Return the [X, Y] coordinate for the center point of the cell that contains the specified text.  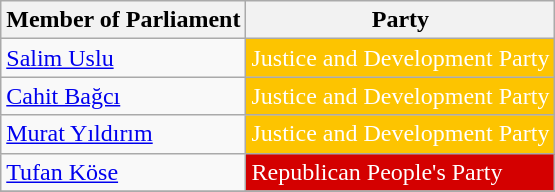
Party [400, 20]
Salim Uslu [124, 58]
Member of Parliament [124, 20]
Tufan Köse [124, 172]
Cahit Bağcı [124, 96]
Murat Yıldırım [124, 134]
Republican People's Party [400, 172]
